Search for the cell housing the specified text and yield its [X, Y] center coordinate. 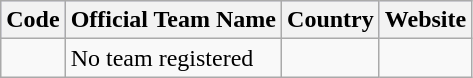
Country [331, 20]
Official Team Name [173, 20]
Website [425, 20]
Code [33, 20]
No team registered [173, 58]
